Extract the [X, Y] coordinate from the center of the cell holding the provided text.  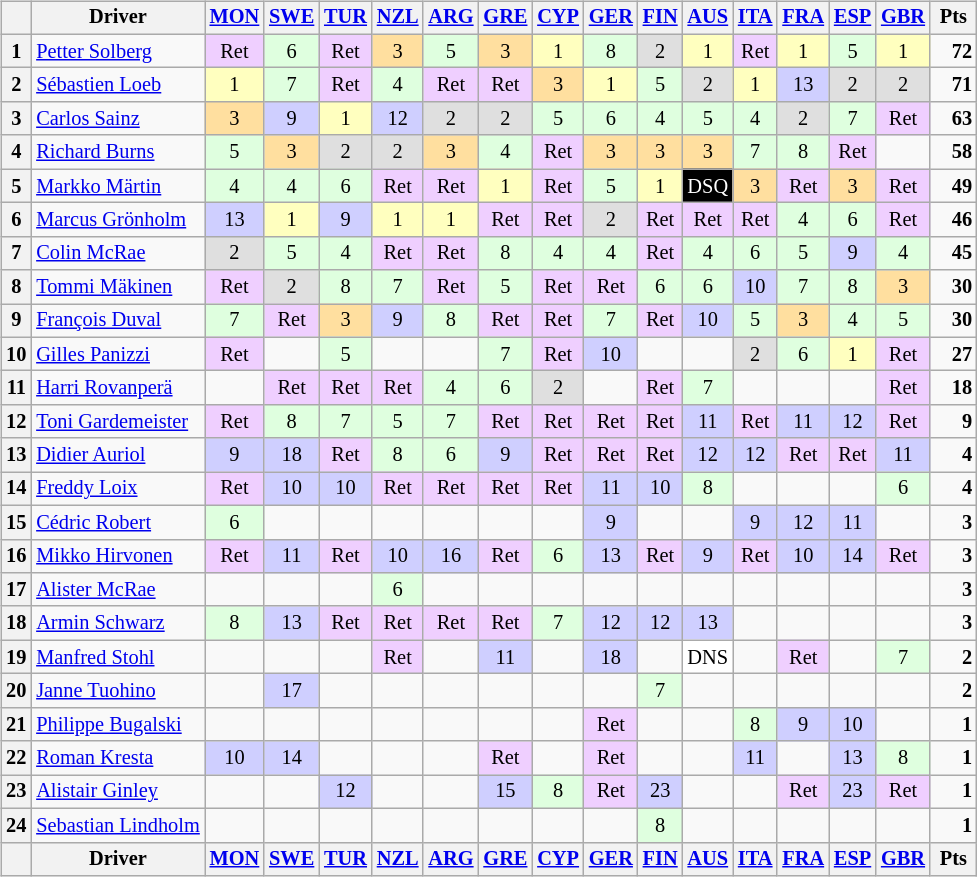
Marcus Grönholm [118, 220]
Roman Kresta [118, 758]
Harri Rovanperä [118, 388]
27 [954, 354]
Colin McRae [118, 253]
Philippe Bugalski [118, 724]
45 [954, 253]
49 [954, 186]
François Duval [118, 321]
Carlos Sainz [118, 119]
Alister McRae [118, 590]
21 [16, 724]
Tommi Mäkinen [118, 287]
Alistair Ginley [118, 792]
Armin Schwarz [118, 623]
Janne Tuohino [118, 691]
19 [16, 657]
20 [16, 691]
Mikko Hirvonen [118, 556]
58 [954, 152]
Petter Solberg [118, 51]
Richard Burns [118, 152]
72 [954, 51]
46 [954, 220]
Sebastian Lindholm [118, 825]
DNS [708, 657]
DSQ [708, 186]
Markko Märtin [118, 186]
22 [16, 758]
63 [954, 119]
Manfred Stohl [118, 657]
Toni Gardemeister [118, 422]
Sébastien Loeb [118, 85]
Cédric Robert [118, 522]
24 [16, 825]
Freddy Loix [118, 489]
Gilles Panizzi [118, 354]
71 [954, 85]
Didier Auriol [118, 455]
